Find where the given text appears and provide that cell's center as [x, y] coordinate. 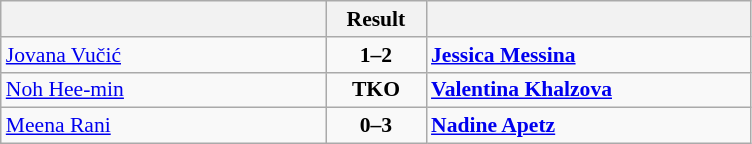
Jovana Vučić [164, 55]
1–2 [376, 55]
Jessica Messina [588, 55]
Noh Hee-min [164, 90]
Valentina Khalzova [588, 90]
Result [376, 19]
0–3 [376, 126]
TKO [376, 90]
Meena Rani [164, 126]
Nadine Apetz [588, 126]
